Pinpoint the cell where the given text exists, returning its (X, Y) midpoint coordinate. 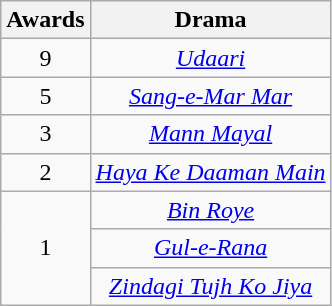
Gul-e-Rana (210, 248)
Awards (46, 20)
Udaari (210, 58)
Zindagi Tujh Ko Jiya (210, 286)
Haya Ke Daaman Main (210, 172)
Drama (210, 20)
9 (46, 58)
1 (46, 248)
Bin Roye (210, 210)
3 (46, 134)
2 (46, 172)
Mann Mayal (210, 134)
Sang-e-Mar Mar (210, 96)
5 (46, 96)
